Identify which cell holds the provided text, then report its (x, y) central coordinate. 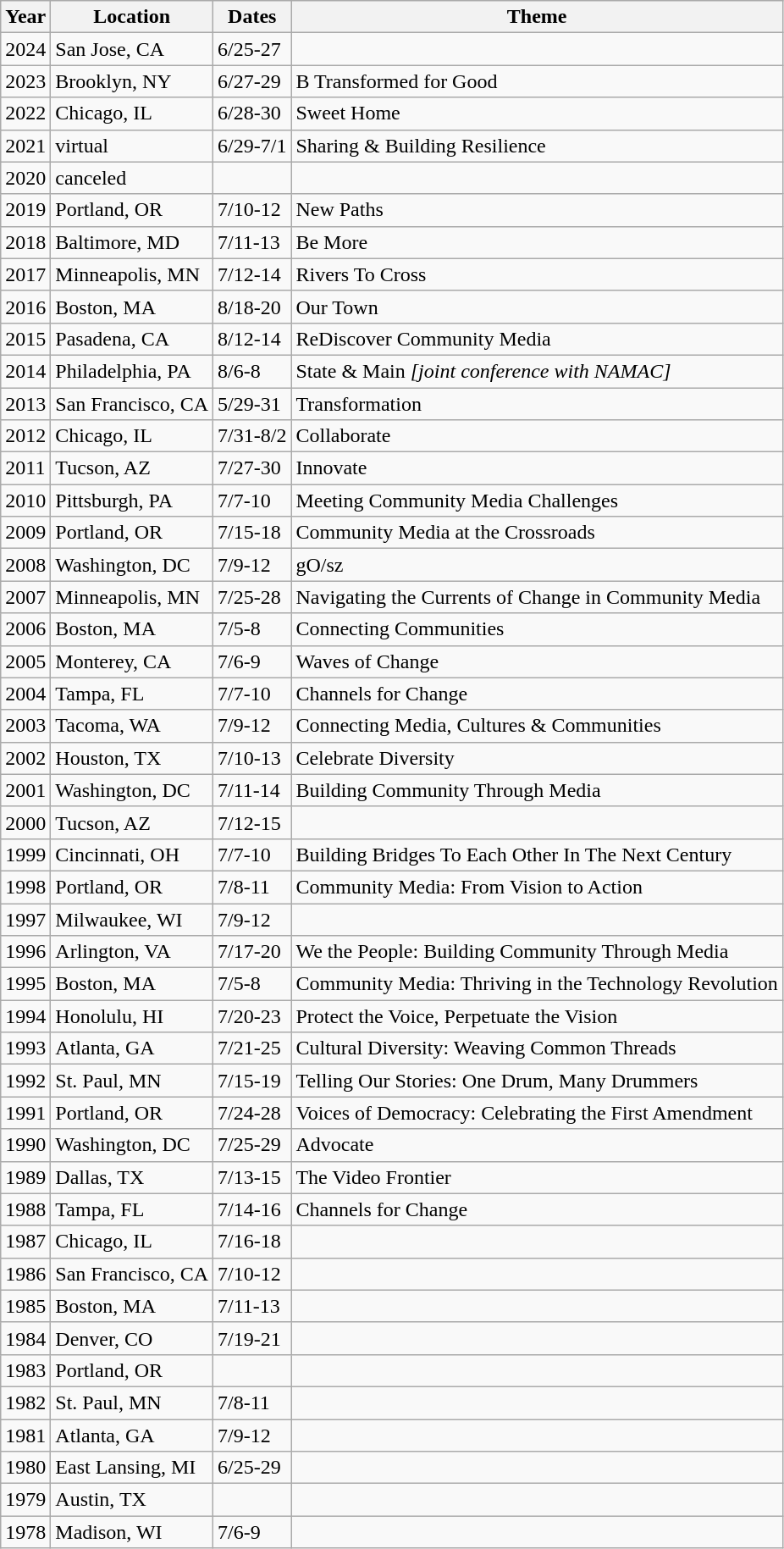
2012 (25, 436)
Honolulu, HI (132, 1016)
Connecting Communities (537, 629)
7/15-19 (252, 1081)
7/13-15 (252, 1177)
2015 (25, 339)
Transformation (537, 404)
Building Bridges To Each Other In The Next Century (537, 855)
Cultural Diversity: Weaving Common Threads (537, 1048)
6/25-27 (252, 49)
2023 (25, 81)
virtual (132, 146)
B Transformed for Good (537, 81)
Sharing & Building Resilience (537, 146)
New Paths (537, 210)
1980 (25, 1468)
6/28-30 (252, 113)
7/20-23 (252, 1016)
1984 (25, 1338)
East Lansing, MI (132, 1468)
7/14-16 (252, 1209)
5/29-31 (252, 404)
1989 (25, 1177)
Celebrate Diversity (537, 758)
Dates (252, 17)
1993 (25, 1048)
Our Town (537, 307)
Waves of Change (537, 661)
1990 (25, 1145)
6/29-7/1 (252, 146)
canceled (132, 178)
Pittsburgh, PA (132, 501)
1995 (25, 984)
2006 (25, 629)
Protect the Voice, Perpetuate the Vision (537, 1016)
Austin, TX (132, 1500)
Cincinnati, OH (132, 855)
Community Media at the Crossroads (537, 533)
Advocate (537, 1145)
2009 (25, 533)
2024 (25, 49)
2002 (25, 758)
1999 (25, 855)
2010 (25, 501)
2007 (25, 597)
Rivers To Cross (537, 274)
2005 (25, 661)
1978 (25, 1532)
7/10-13 (252, 758)
Sweet Home (537, 113)
1988 (25, 1209)
2014 (25, 371)
State & Main [joint conference with NAMAC] (537, 371)
1992 (25, 1081)
7/15-18 (252, 533)
8/6-8 (252, 371)
7/31-8/2 (252, 436)
Year (25, 17)
7/27-30 (252, 468)
Meeting Community Media Challenges (537, 501)
2019 (25, 210)
1997 (25, 919)
Innovate (537, 468)
7/11-14 (252, 790)
The Video Frontier (537, 1177)
2008 (25, 565)
1979 (25, 1500)
7/25-28 (252, 597)
San Jose, CA (132, 49)
Monterey, CA (132, 661)
7/16-18 (252, 1242)
We the People: Building Community Through Media (537, 952)
7/24-28 (252, 1113)
Theme (537, 17)
Houston, TX (132, 758)
Community Media: From Vision to Action (537, 887)
7/12-14 (252, 274)
8/18-20 (252, 307)
1982 (25, 1402)
1981 (25, 1436)
2022 (25, 113)
1985 (25, 1306)
1986 (25, 1274)
Navigating the Currents of Change in Community Media (537, 597)
7/25-29 (252, 1145)
7/21-25 (252, 1048)
8/12-14 (252, 339)
2001 (25, 790)
2011 (25, 468)
1991 (25, 1113)
Connecting Media, Cultures & Communities (537, 726)
Milwaukee, WI (132, 919)
Madison, WI (132, 1532)
Community Media: Thriving in the Technology Revolution (537, 984)
7/17-20 (252, 952)
2018 (25, 242)
Philadelphia, PA (132, 371)
Dallas, TX (132, 1177)
Baltimore, MD (132, 242)
Arlington, VA (132, 952)
6/27-29 (252, 81)
7/12-15 (252, 822)
6/25-29 (252, 1468)
Brooklyn, NY (132, 81)
Building Community Through Media (537, 790)
2003 (25, 726)
2020 (25, 178)
1983 (25, 1370)
Be More (537, 242)
ReDiscover Community Media (537, 339)
1998 (25, 887)
1987 (25, 1242)
2017 (25, 274)
1994 (25, 1016)
1996 (25, 952)
Voices of Democracy: Celebrating the First Amendment (537, 1113)
Collaborate (537, 436)
2021 (25, 146)
Location (132, 17)
Pasadena, CA (132, 339)
2016 (25, 307)
2013 (25, 404)
Telling Our Stories: One Drum, Many Drummers (537, 1081)
7/19-21 (252, 1338)
2004 (25, 694)
gO/sz (537, 565)
Tacoma, WA (132, 726)
Denver, CO (132, 1338)
2000 (25, 822)
